Identify which cell holds the provided text, then report its (X, Y) central coordinate. 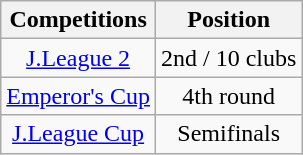
Semifinals (228, 134)
Emperor's Cup (78, 96)
J.League 2 (78, 58)
J.League Cup (78, 134)
4th round (228, 96)
Competitions (78, 20)
Position (228, 20)
2nd / 10 clubs (228, 58)
